Detect which cell encompasses the target text, then output its [X, Y] center coordinate. 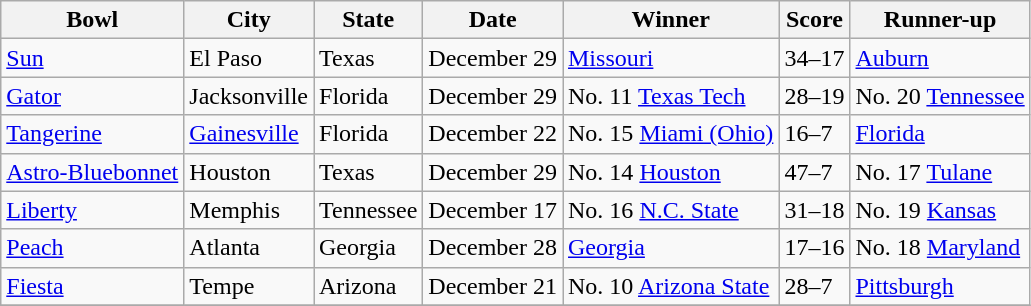
Score [814, 20]
Auburn [940, 58]
Tangerine [92, 134]
December 28 [493, 248]
17–16 [814, 248]
Missouri [670, 58]
Fiesta [92, 286]
47–7 [814, 172]
31–18 [814, 210]
Peach [92, 248]
Gainesville [249, 134]
Gator [92, 96]
Liberty [92, 210]
Date [493, 20]
Pittsburgh [940, 286]
City [249, 20]
28–7 [814, 286]
No. 15 Miami (Ohio) [670, 134]
No. 10 Arizona State [670, 286]
Arizona [368, 286]
Winner [670, 20]
No. 16 N.C. State [670, 210]
Bowl [92, 20]
No. 18 Maryland [940, 248]
34–17 [814, 58]
Jacksonville [249, 96]
Runner-up [940, 20]
State [368, 20]
No. 20 Tennessee [940, 96]
December 21 [493, 286]
28–19 [814, 96]
Tempe [249, 286]
16–7 [814, 134]
No. 19 Kansas [940, 210]
Memphis [249, 210]
Sun [92, 58]
December 17 [493, 210]
Astro-Bluebonnet [92, 172]
No. 11 Texas Tech [670, 96]
No. 14 Houston [670, 172]
Tennessee [368, 210]
Houston [249, 172]
December 22 [493, 134]
No. 17 Tulane [940, 172]
Atlanta [249, 248]
El Paso [249, 58]
